Return the (X, Y) coordinate for the center point of the cell that contains the specified text.  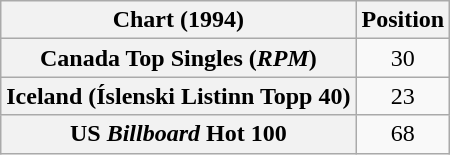
Chart (1994) (178, 20)
30 (403, 58)
Canada Top Singles (RPM) (178, 58)
23 (403, 96)
US Billboard Hot 100 (178, 134)
68 (403, 134)
Position (403, 20)
Iceland (Íslenski Listinn Topp 40) (178, 96)
